Locate the cell with the specified text and output its (X, Y) center coordinate. 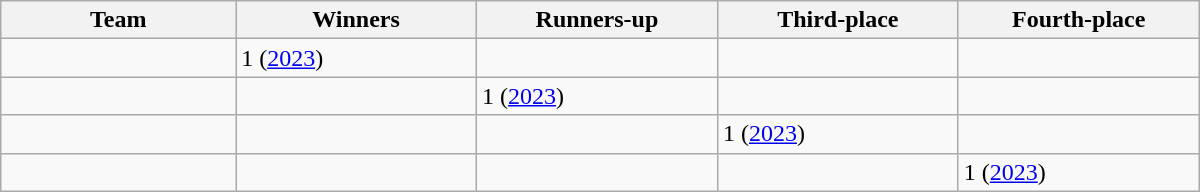
Third-place (838, 20)
Runners-up (598, 20)
Team (118, 20)
Winners (356, 20)
Fourth-place (1078, 20)
